Determine the (X, Y) coordinate at the center of the cell enclosing the given text.  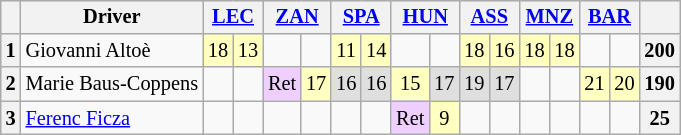
ASS (489, 17)
25 (660, 118)
LEC (233, 17)
13 (248, 51)
BAR (609, 17)
Driver (112, 17)
ZAN (297, 17)
19 (474, 84)
9 (444, 118)
Giovanni Altoè (112, 51)
Ferenc Ficza (112, 118)
SPA (361, 17)
190 (660, 84)
Marie Baus-Coppens (112, 84)
200 (660, 51)
21 (594, 84)
15 (410, 84)
1 (11, 51)
20 (624, 84)
2 (11, 84)
MNZ (549, 17)
3 (11, 118)
HUN (425, 17)
11 (346, 51)
14 (376, 51)
